Search for the cell housing the specified text and yield its [X, Y] center coordinate. 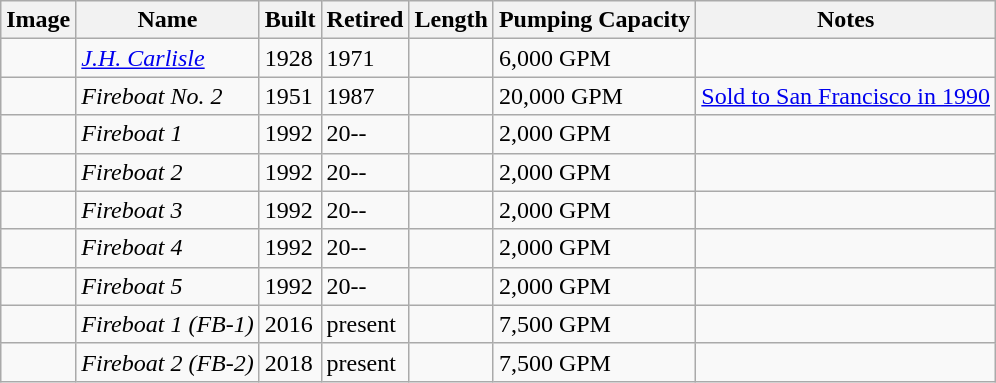
Length [451, 20]
2016 [290, 324]
Image [38, 20]
2018 [290, 362]
20,000 GPM [594, 96]
Name [168, 20]
Fireboat 5 [168, 286]
Fireboat 1 [168, 134]
Retired [365, 20]
Built [290, 20]
1987 [365, 96]
1951 [290, 96]
Fireboat 4 [168, 248]
Fireboat 3 [168, 210]
Fireboat No. 2 [168, 96]
Fireboat 2 [168, 172]
1928 [290, 58]
Fireboat 2 (FB-2) [168, 362]
Pumping Capacity [594, 20]
6,000 GPM [594, 58]
1971 [365, 58]
Fireboat 1 (FB-1) [168, 324]
J.H. Carlisle [168, 58]
Notes [846, 20]
Sold to San Francisco in 1990 [846, 96]
